Provide the [X, Y] coordinate of the cell's center where the given text is located.  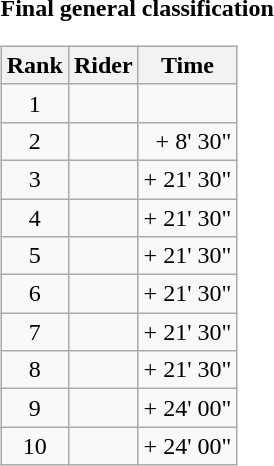
1 [34, 103]
Rider [103, 65]
Rank [34, 65]
9 [34, 408]
5 [34, 256]
+ 8' 30" [188, 141]
7 [34, 332]
2 [34, 141]
8 [34, 370]
Time [188, 65]
4 [34, 217]
6 [34, 294]
10 [34, 446]
3 [34, 179]
